Capture the cell that displays the provided text and extract its [X, Y] central coordinate. 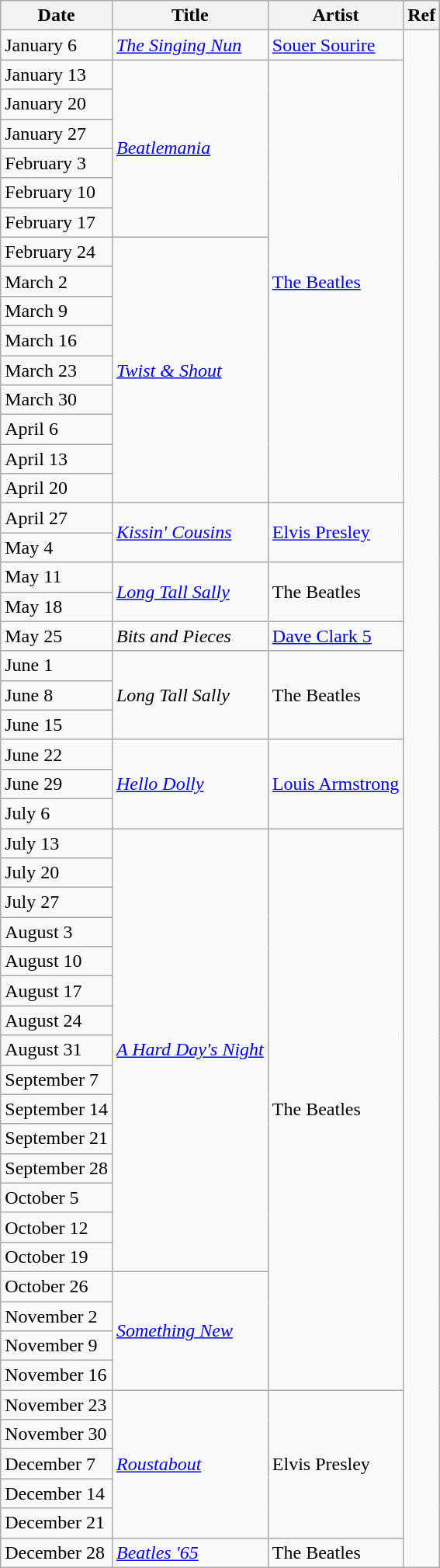
Twist & Shout [189, 370]
January 6 [57, 45]
July 6 [57, 813]
Beatles '65 [189, 1552]
The Singing Nun [189, 45]
October 5 [57, 1198]
March 23 [57, 370]
September 7 [57, 1080]
March 16 [57, 340]
August 10 [57, 961]
August 17 [57, 991]
November 2 [57, 1316]
Title [189, 16]
February 10 [57, 193]
November 9 [57, 1346]
April 27 [57, 518]
June 29 [57, 784]
March 30 [57, 400]
May 11 [57, 577]
Souer Sourire [335, 45]
August 3 [57, 932]
October 26 [57, 1286]
September 28 [57, 1168]
September 14 [57, 1109]
June 1 [57, 666]
July 27 [57, 902]
September 21 [57, 1139]
Date [57, 16]
July 20 [57, 873]
August 31 [57, 1050]
June 22 [57, 754]
November 16 [57, 1375]
April 13 [57, 459]
March 2 [57, 281]
January 13 [57, 75]
October 12 [57, 1227]
March 9 [57, 311]
Beatlemania [189, 148]
January 27 [57, 134]
Ref [422, 16]
December 28 [57, 1552]
July 13 [57, 843]
November 30 [57, 1434]
May 18 [57, 607]
April 20 [57, 488]
December 7 [57, 1464]
June 8 [57, 695]
October 19 [57, 1257]
A Hard Day's Night [189, 1050]
December 14 [57, 1493]
May 25 [57, 636]
May 4 [57, 548]
Something New [189, 1330]
Louis Armstrong [335, 784]
Dave Clark 5 [335, 636]
Roustabout [189, 1464]
Artist [335, 16]
February 24 [57, 252]
Kissin' Cousins [189, 533]
February 3 [57, 163]
Hello Dolly [189, 784]
January 20 [57, 104]
June 15 [57, 725]
April 6 [57, 429]
December 21 [57, 1523]
February 17 [57, 222]
August 24 [57, 1020]
November 23 [57, 1405]
Bits and Pieces [189, 636]
